From the cell containing the given text, extract its center point as (x, y) coordinate. 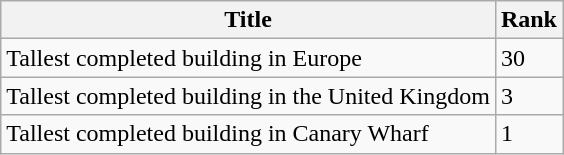
1 (528, 134)
3 (528, 96)
Tallest completed building in Canary Wharf (248, 134)
Rank (528, 20)
Tallest completed building in the United Kingdom (248, 96)
30 (528, 58)
Tallest completed building in Europe (248, 58)
Title (248, 20)
